Determine the [X, Y] coordinate at the center of the cell enclosing the given text.  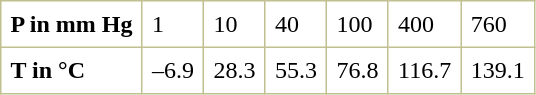
116.7 [424, 70]
40 [296, 24]
10 [235, 24]
–6.9 [173, 70]
400 [424, 24]
139.1 [498, 70]
T in °C [72, 70]
100 [358, 24]
55.3 [296, 70]
1 [173, 24]
28.3 [235, 70]
P in mm Hg [72, 24]
760 [498, 24]
76.8 [358, 70]
